Search for the cell housing the specified text and yield its [x, y] center coordinate. 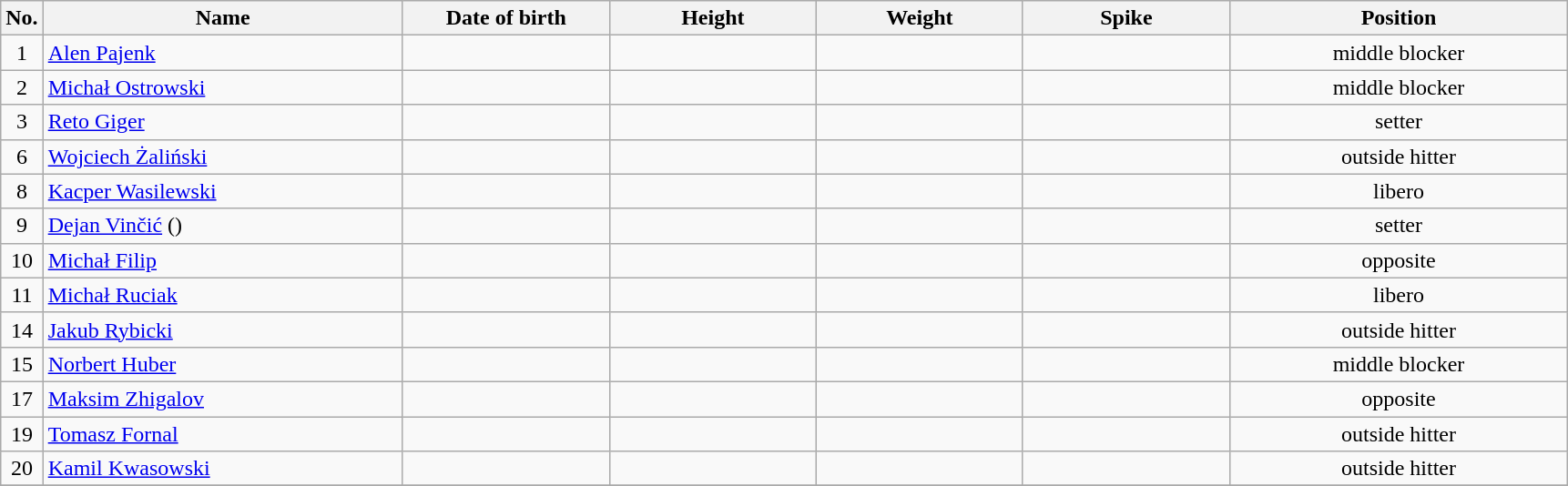
17 [22, 399]
Name [222, 18]
20 [22, 469]
Spike [1125, 18]
Height [712, 18]
8 [22, 191]
Tomasz Fornal [222, 434]
Wojciech Żaliński [222, 157]
Maksim Zhigalov [222, 399]
Norbert Huber [222, 364]
Alen Pajenk [222, 53]
Michał Filip [222, 260]
3 [22, 122]
Position [1399, 18]
Michał Ostrowski [222, 87]
19 [22, 434]
2 [22, 87]
6 [22, 157]
Dejan Vinčić () [222, 226]
Kamil Kwasowski [222, 469]
Weight [920, 18]
No. [22, 18]
Reto Giger [222, 122]
11 [22, 295]
9 [22, 226]
1 [22, 53]
14 [22, 329]
Jakub Rybicki [222, 329]
15 [22, 364]
Date of birth [506, 18]
10 [22, 260]
Michał Ruciak [222, 295]
Kacper Wasilewski [222, 191]
